Find where the given text appears and provide that cell's center as [x, y] coordinate. 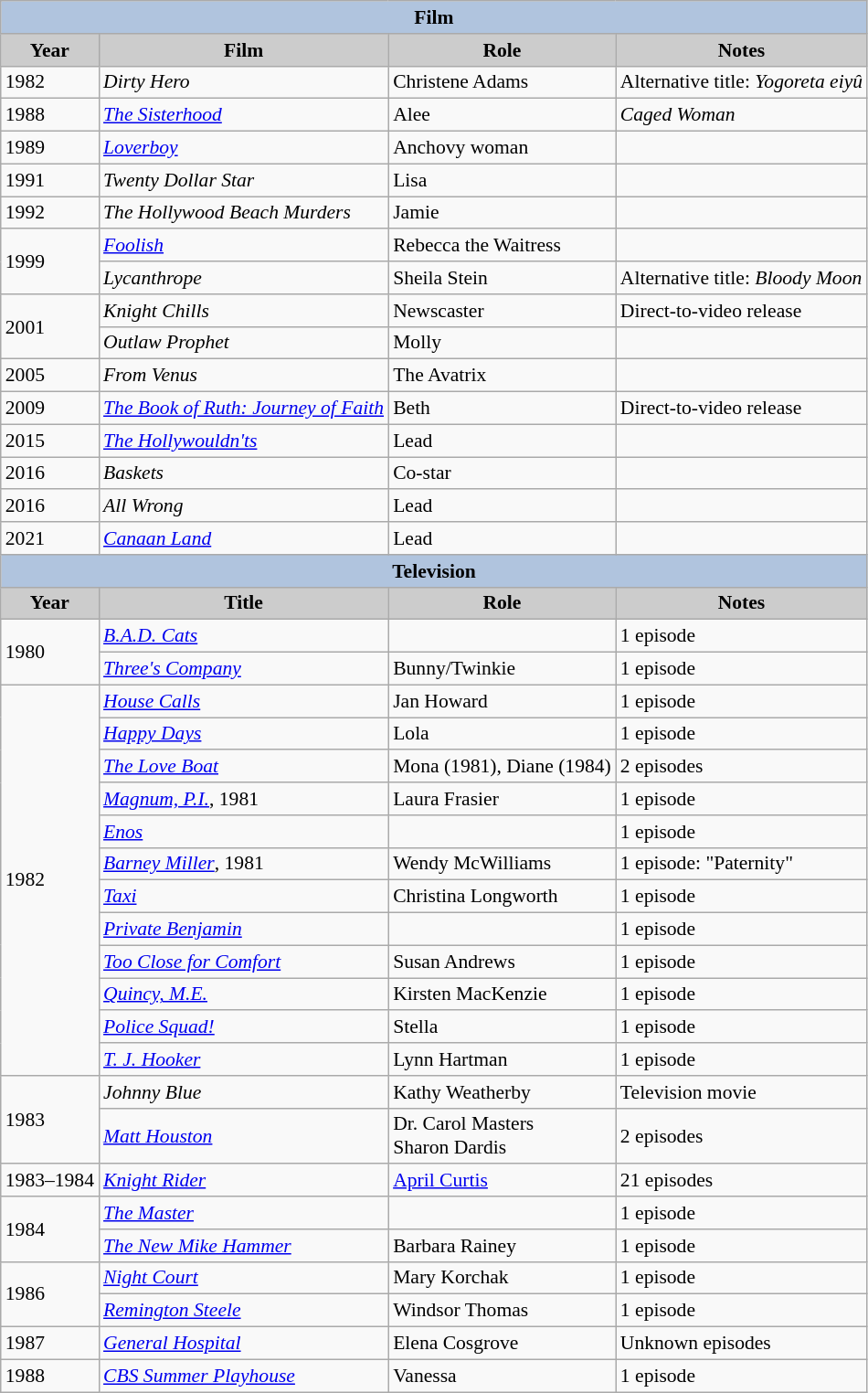
1989 [49, 148]
Police Squad! [243, 1027]
Lola [503, 734]
Mary Korchak [503, 1278]
Happy Days [243, 734]
Christene Adams [503, 82]
Alternative title: Yogoreta eiyû [742, 82]
Lycanthrope [243, 278]
Magnum, P.I., 1981 [243, 799]
Alternative title: Bloody Moon [742, 278]
Dirty Hero [243, 82]
Windsor Thomas [503, 1311]
Canaan Land [243, 538]
1999 [49, 261]
From Venus [243, 376]
Jan Howard [503, 701]
2021 [49, 538]
House Calls [243, 701]
Night Court [243, 1278]
Television [434, 571]
Co-star [503, 473]
The Sisterhood [243, 115]
2015 [49, 441]
1984 [49, 1228]
Caged Woman [742, 115]
Knight Chills [243, 311]
Anchovy woman [503, 148]
Barbara Rainey [503, 1246]
The Book of Ruth: Journey of Faith [243, 409]
Outlaw Prophet [243, 343]
Foolish [243, 246]
Susan Andrews [503, 962]
Loverboy [243, 148]
Jamie [503, 213]
Rebecca the Waitress [503, 246]
Private Benjamin [243, 930]
1980 [49, 653]
Remington Steele [243, 1311]
B.A.D. Cats [243, 636]
Christina Longworth [503, 897]
The Love Boat [243, 767]
T. J. Hooker [243, 1059]
1983–1984 [49, 1181]
Too Close for Comfort [243, 962]
The Master [243, 1213]
Vanessa [503, 1376]
All Wrong [243, 506]
Three's Company [243, 669]
2001 [49, 327]
Dr. Carol MastersSharon Dardis [503, 1135]
1987 [49, 1344]
General Hospital [243, 1344]
Johnny Blue [243, 1092]
1986 [49, 1294]
Matt Houston [243, 1135]
The Hollywouldn'ts [243, 441]
Beth [503, 409]
2005 [49, 376]
Kathy Weatherby [503, 1092]
Mona (1981), Diane (1984) [503, 767]
Molly [503, 343]
Taxi [243, 897]
Baskets [243, 473]
Lynn Hartman [503, 1059]
Kirsten MacKenzie [503, 994]
Stella [503, 1027]
1992 [49, 213]
Alee [503, 115]
Twenty Dollar Star [243, 180]
2009 [49, 409]
Bunny/Twinkie [503, 669]
Quincy, M.E. [243, 994]
Laura Frasier [503, 799]
Knight Rider [243, 1181]
April Curtis [503, 1181]
Newscaster [503, 311]
Television movie [742, 1092]
Unknown episodes [742, 1344]
The New Mike Hammer [243, 1246]
Elena Cosgrove [503, 1344]
Lisa [503, 180]
21 episodes [742, 1181]
Barney Miller, 1981 [243, 864]
Wendy McWilliams [503, 864]
The Avatrix [503, 376]
Sheila Stein [503, 278]
Title [243, 603]
1 episode: "Paternity" [742, 864]
1983 [49, 1121]
Enos [243, 832]
1991 [49, 180]
CBS Summer Playhouse [243, 1376]
The Hollywood Beach Murders [243, 213]
